Return the (X, Y) coordinate for the center point of the cell that contains the specified text.  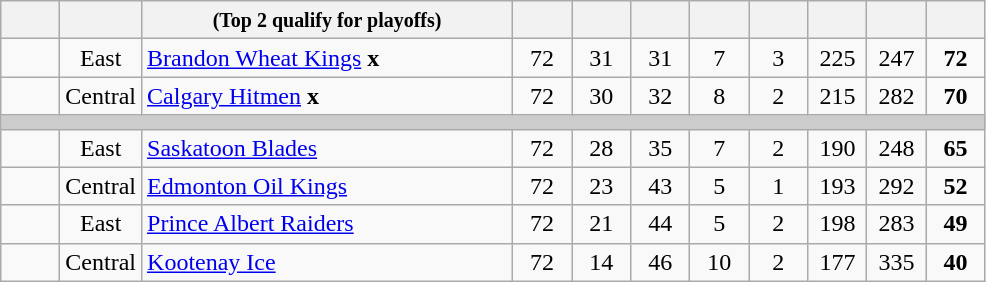
190 (838, 148)
Edmonton Oil Kings (328, 186)
248 (896, 148)
43 (660, 186)
225 (838, 58)
247 (896, 58)
Prince Albert Raiders (328, 224)
283 (896, 224)
1 (778, 186)
35 (660, 148)
292 (896, 186)
44 (660, 224)
(Top 2 qualify for playoffs) (328, 20)
Brandon Wheat Kings x (328, 58)
14 (602, 262)
198 (838, 224)
46 (660, 262)
65 (956, 148)
Saskatoon Blades (328, 148)
30 (602, 96)
49 (956, 224)
3 (778, 58)
Kootenay Ice (328, 262)
70 (956, 96)
21 (602, 224)
8 (720, 96)
52 (956, 186)
282 (896, 96)
10 (720, 262)
215 (838, 96)
28 (602, 148)
32 (660, 96)
335 (896, 262)
Calgary Hitmen x (328, 96)
177 (838, 262)
23 (602, 186)
40 (956, 262)
193 (838, 186)
